Locate the cell with the specified text and output its (X, Y) center coordinate. 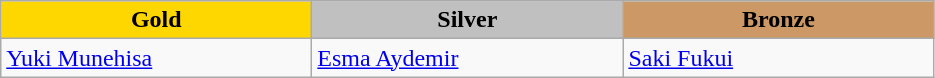
Bronze (778, 20)
Saki Fukui (778, 58)
Esma Aydemir (468, 58)
Silver (468, 20)
Yuki Munehisa (156, 58)
Gold (156, 20)
